Capture the cell that displays the provided text and extract its [x, y] central coordinate. 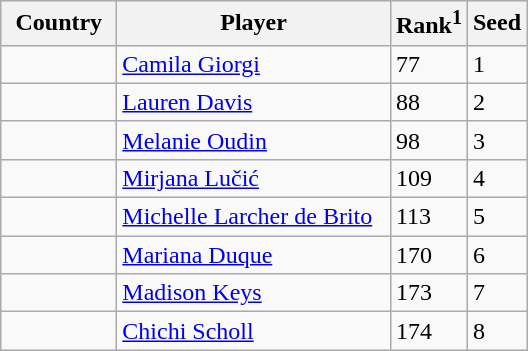
Michelle Larcher de Brito [254, 217]
109 [428, 178]
Country [59, 24]
Mirjana Lučić [254, 178]
3 [496, 140]
6 [496, 255]
Player [254, 24]
4 [496, 178]
Chichi Scholl [254, 331]
174 [428, 331]
1 [496, 64]
77 [428, 64]
Madison Keys [254, 293]
8 [496, 331]
2 [496, 102]
170 [428, 255]
Lauren Davis [254, 102]
113 [428, 217]
Seed [496, 24]
5 [496, 217]
173 [428, 293]
Rank1 [428, 24]
Mariana Duque [254, 255]
88 [428, 102]
Camila Giorgi [254, 64]
7 [496, 293]
Melanie Oudin [254, 140]
98 [428, 140]
